Scan for the cell matching the given text and deliver its [x, y] coordinate at center. 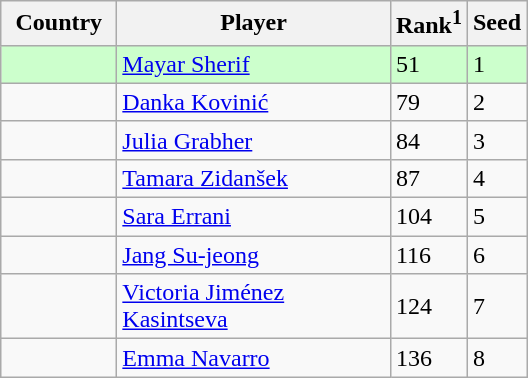
2 [496, 102]
5 [496, 217]
Jang Su-jeong [254, 255]
Victoria Jiménez Kasintseva [254, 306]
124 [428, 306]
3 [496, 140]
Seed [496, 24]
87 [428, 178]
136 [428, 358]
8 [496, 358]
79 [428, 102]
Mayar Sherif [254, 64]
104 [428, 217]
Emma Navarro [254, 358]
6 [496, 255]
Rank1 [428, 24]
Country [59, 24]
Tamara Zidanšek [254, 178]
4 [496, 178]
116 [428, 255]
51 [428, 64]
84 [428, 140]
7 [496, 306]
Julia Grabher [254, 140]
Danka Kovinić [254, 102]
1 [496, 64]
Player [254, 24]
Sara Errani [254, 217]
